Detect which cell encompasses the target text, then output its (x, y) center coordinate. 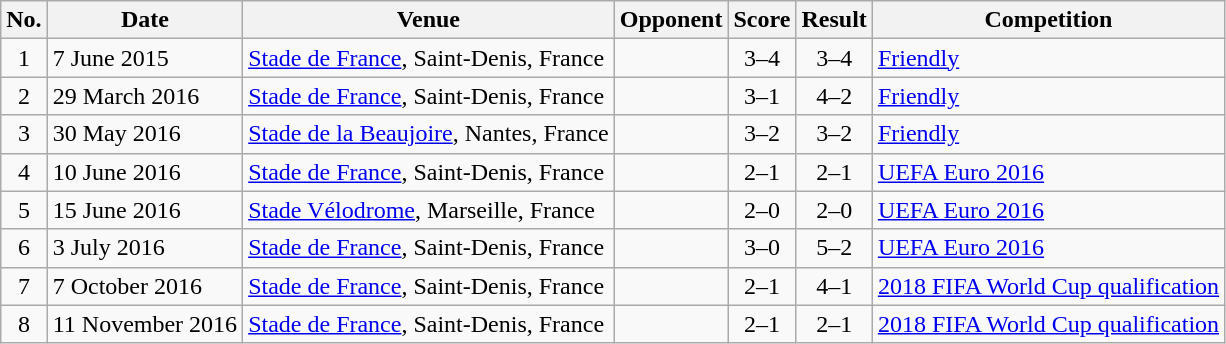
3–0 (762, 248)
11 November 2016 (144, 324)
Competition (1048, 20)
No. (24, 20)
10 June 2016 (144, 172)
6 (24, 248)
2 (24, 96)
15 June 2016 (144, 210)
Date (144, 20)
Venue (429, 20)
7 June 2015 (144, 58)
7 October 2016 (144, 286)
8 (24, 324)
Score (762, 20)
3–1 (762, 96)
1 (24, 58)
30 May 2016 (144, 134)
4 (24, 172)
4–1 (834, 286)
Stade de la Beaujoire, Nantes, France (429, 134)
3 (24, 134)
4–2 (834, 96)
7 (24, 286)
Stade Vélodrome, Marseille, France (429, 210)
5 (24, 210)
Opponent (671, 20)
5–2 (834, 248)
29 March 2016 (144, 96)
Result (834, 20)
3 July 2016 (144, 248)
